Provide the (X, Y) coordinate of the cell's center where the given text is located.  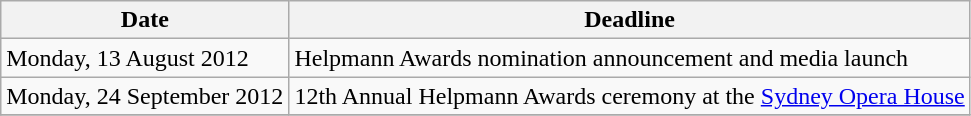
12th Annual Helpmann Awards ceremony at the Sydney Opera House (630, 96)
Monday, 13 August 2012 (145, 58)
Helpmann Awards nomination announcement and media launch (630, 58)
Date (145, 20)
Monday, 24 September 2012 (145, 96)
Deadline (630, 20)
